Determine the [X, Y] coordinate at the center of the cell enclosing the given text.  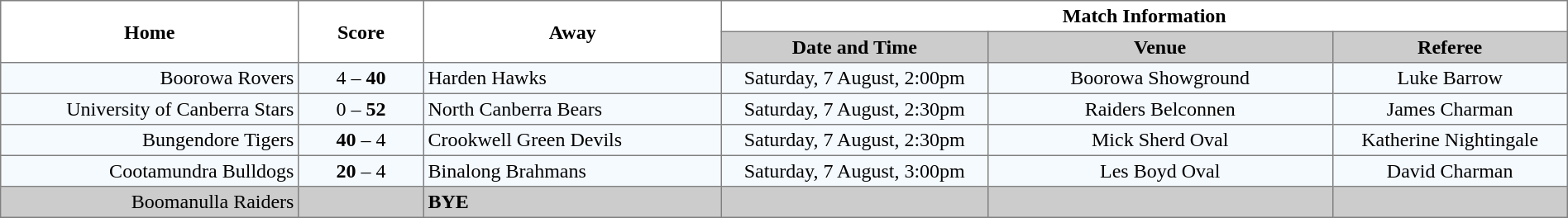
University of Canberra Stars [150, 109]
Venue [1159, 47]
Score [361, 31]
Bungendore Tigers [150, 140]
Saturday, 7 August, 3:00pm [854, 171]
Date and Time [854, 47]
Referee [1450, 47]
Home [150, 31]
Match Information [1145, 17]
Cootamundra Bulldogs [150, 171]
BYE [572, 202]
Away [572, 31]
Saturday, 7 August, 2:00pm [854, 78]
Katherine Nightingale [1450, 140]
Raiders Belconnen [1159, 109]
Boorowa Showground [1159, 78]
North Canberra Bears [572, 109]
David Charman [1450, 171]
Binalong Brahmans [572, 171]
Crookwell Green Devils [572, 140]
Boomanulla Raiders [150, 202]
20 – 4 [361, 171]
Les Boyd Oval [1159, 171]
Mick Sherd Oval [1159, 140]
James Charman [1450, 109]
Harden Hawks [572, 78]
4 – 40 [361, 78]
Boorowa Rovers [150, 78]
0 – 52 [361, 109]
40 – 4 [361, 140]
Luke Barrow [1450, 78]
